Return the (X, Y) coordinate for the center point of the cell that contains the specified text.  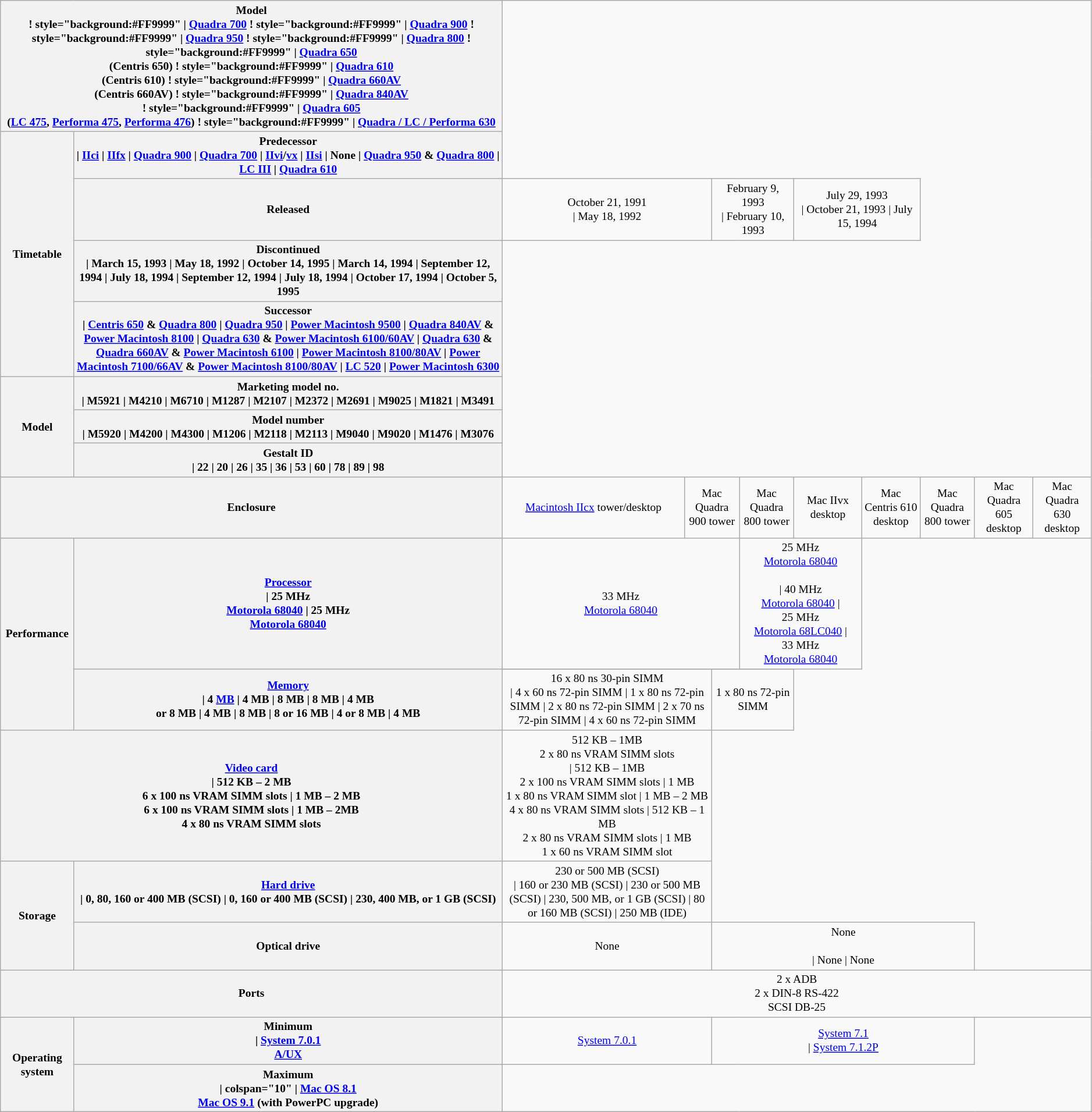
Model number| M5920 | M4200 | M4300 | M1206 | M2118 | M2113 | M9040 | M9020 | M1476 | M3076 (288, 426)
Predecessor| IIci | IIfx | Quadra 900 | Quadra 700 | IIvi/vx | IIsi | None | Quadra 950 & Quadra 800 | LC III | Quadra 610 (288, 155)
Model (37, 427)
Ports (251, 994)
February 9, 1993| February 10, 1993 (753, 209)
Maximum| colspan="10" | Mac OS 8.1Mac OS 9.1 (with PowerPC upgrade) (288, 1088)
Storage (37, 916)
Minimum| System 7.0.1A/UX (288, 1040)
October 21, 1991| May 18, 1992 (607, 209)
Video card| 512 KB – 2 MB6 x 100 ns VRAM SIMM slots | 1 MB – 2 MB6 x 100 ns VRAM SIMM slots | 1 MB – 2MB4 x 80 ns VRAM SIMM slots (251, 796)
Mac Centris 610 desktop (891, 507)
Mac Quadra 900 tower (712, 507)
Performance (37, 634)
Timetable (37, 254)
System 7.1| System 7.1.2P (844, 1040)
Released (288, 209)
Processor| 25 MHzMotorola 68040 | 25 MHzMotorola 68040 (288, 603)
16 x 80 ns 30-pin SIMM| 4 x 60 ns 72-pin SIMM | 1 x 80 ns 72-pin SIMM | 2 x 80 ns 72-pin SIMM | 2 x 70 ns 72-pin SIMM | 4 x 60 ns 72-pin SIMM (607, 699)
Enclosure (251, 507)
Marketing model no.| M5921 | M4210 | M6710 | M1287 | M2107 | M2372 | M2691 | M9025 | M1821 | M3491 (288, 393)
33 MHzMotorola 68040 (620, 603)
Memory| 4 MB | 4 MB | 8 MB | 8 MB | 4 MB or 8 MB | 4 MB | 8 MB | 8 or 16 MB | 4 or 8 MB | 4 MB (288, 699)
July 29, 1993| October 21, 1993 | July 15, 1994 (858, 209)
230 or 500 MB (SCSI)| 160 or 230 MB (SCSI) | 230 or 500 MB (SCSI) | 230, 500 MB, or 1 GB (SCSI) | 80 or 160 MB (SCSI) | 250 MB (IDE) (607, 891)
System 7.0.1 (607, 1040)
None| None | None (844, 946)
Gestalt ID| 22 | 20 | 26 | 35 | 36 | 53 | 60 | 78 | 89 | 98 (288, 460)
Mac IIvx desktop (828, 507)
Macintosh IIcx tower/desktop (593, 507)
1 x 80 ns 72-pin SIMM (753, 699)
Hard drive| 0, 80, 160 or 400 MB (SCSI) | 0, 160 or 400 MB (SCSI) | 230, 400 MB, or 1 GB (SCSI) (288, 891)
Mac Quadra 630 desktop (1062, 507)
None (607, 946)
2 x ADB2 x DIN-8 RS-422SCSI DB-25 (796, 994)
25 MHzMotorola 68040| 40 MHzMotorola 68040 | 25 MHzMotorola 68LC040 | 33 MHzMotorola 68040 (801, 603)
Mac Quadra 605 desktop (1004, 507)
Operating system (37, 1065)
Optical drive (288, 946)
